From the cell containing the given text, extract its center point as [X, Y] coordinate. 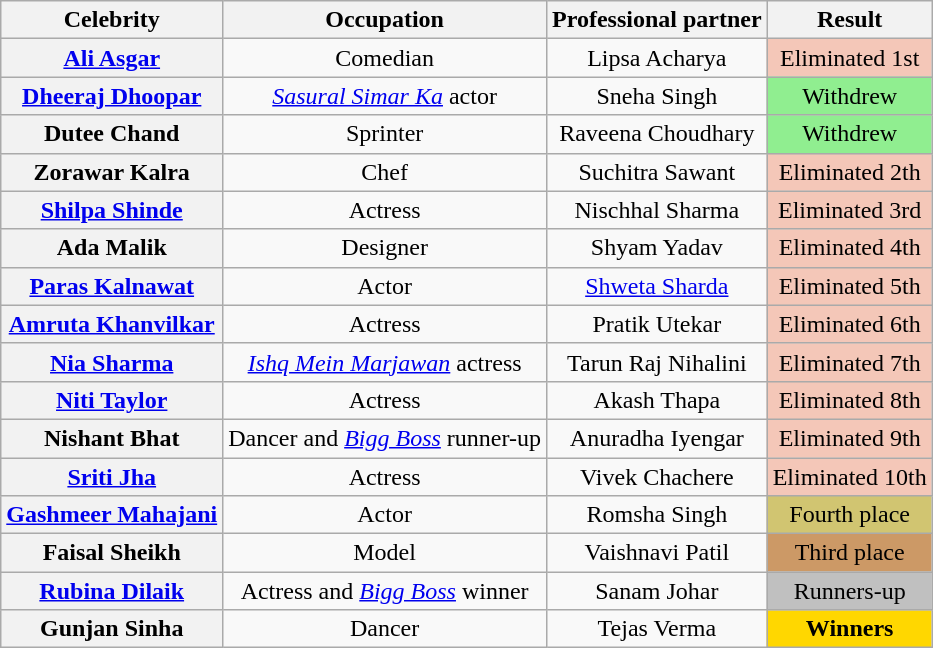
Akash Thapa [658, 400]
Eliminated 9th [850, 438]
Eliminated 2th [850, 172]
Nischhal Sharma [658, 210]
Shyam Yadav [658, 248]
Dutee Chand [112, 134]
Winners [850, 629]
Anuradha Iyengar [658, 438]
Vivek Chachere [658, 477]
Ishq Mein Marjawan actress [385, 362]
Raveena Choudhary [658, 134]
Ali Asgar [112, 58]
Suchitra Sawant [658, 172]
Result [850, 20]
Gashmeer Mahajani [112, 515]
Comedian [385, 58]
Nishant Bhat [112, 438]
Sriti Jha [112, 477]
Romsha Singh [658, 515]
Tejas Verma [658, 629]
Celebrity [112, 20]
Niti Taylor [112, 400]
Ada Malik [112, 248]
Sneha Singh [658, 96]
Dancer [385, 629]
Eliminated 10th [850, 477]
Professional partner [658, 20]
Eliminated 4th [850, 248]
Eliminated 3rd [850, 210]
Tarun Raj Nihalini [658, 362]
Sasural Simar Ka actor [385, 96]
Dheeraj Dhoopar [112, 96]
Actress and Bigg Boss winner [385, 591]
Zorawar Kalra [112, 172]
Shilpa Shinde [112, 210]
Sanam Johar [658, 591]
Shweta Sharda [658, 286]
Vaishnavi Patil [658, 553]
Eliminated 7th [850, 362]
Amruta Khanvilkar [112, 324]
Model [385, 553]
Fourth place [850, 515]
Eliminated 6th [850, 324]
Runners-up [850, 591]
Eliminated 5th [850, 286]
Occupation [385, 20]
Dancer and Bigg Boss runner-up [385, 438]
Paras Kalnawat [112, 286]
Rubina Dilaik [112, 591]
Chef [385, 172]
Eliminated 8th [850, 400]
Nia Sharma [112, 362]
Sprinter [385, 134]
Designer [385, 248]
Gunjan Sinha [112, 629]
Faisal Sheikh [112, 553]
Pratik Utekar [658, 324]
Eliminated 1st [850, 58]
Third place [850, 553]
Lipsa Acharya [658, 58]
